For the text-containing cell, return its midpoint in [X, Y] coordinate format. 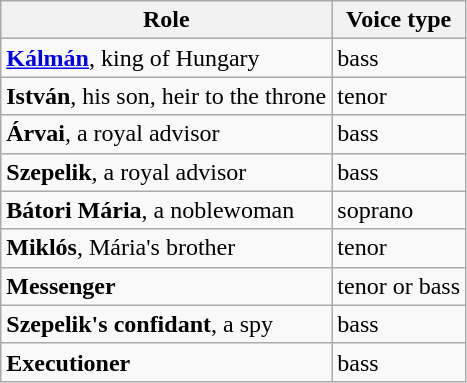
Executioner [166, 362]
Bátori Mária, a noblewoman [166, 210]
Szepelik, a royal advisor [166, 172]
Role [166, 20]
Voice type [399, 20]
István, his son, heir to the throne [166, 96]
Kálmán, king of Hungary [166, 58]
soprano [399, 210]
tenor or bass [399, 286]
Miklós, Mária's brother [166, 248]
Szepelik's confidant, a spy [166, 324]
Árvai, a royal advisor [166, 134]
Messenger [166, 286]
